Capture the cell that displays the provided text and extract its (X, Y) central coordinate. 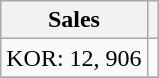
Sales (74, 20)
KOR: 12, 906 (74, 58)
